Pinpoint the cell where the given text exists, returning its [X, Y] midpoint coordinate. 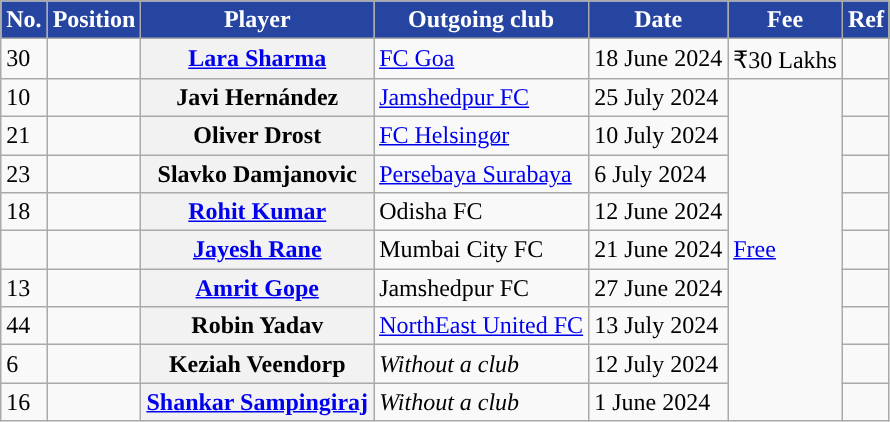
Outgoing club [482, 20]
Free [786, 250]
10 July 2024 [658, 135]
18 June 2024 [658, 59]
Odisha FC [482, 212]
Keziah Veendorp [258, 364]
Date [658, 20]
44 [24, 326]
Oliver Drost [258, 135]
Amrit Gope [258, 288]
21 [24, 135]
27 June 2024 [658, 288]
18 [24, 212]
13 July 2024 [658, 326]
₹30 Lakhs [786, 59]
6 July 2024 [658, 173]
12 June 2024 [658, 212]
30 [24, 59]
Rohit Kumar [258, 212]
Jayesh Rane [258, 250]
Slavko Damjanovic [258, 173]
23 [24, 173]
21 June 2024 [658, 250]
Player [258, 20]
10 [24, 97]
Javi Hernández [258, 97]
12 July 2024 [658, 364]
Mumbai City FC [482, 250]
Robin Yadav [258, 326]
13 [24, 288]
Ref [866, 20]
1 June 2024 [658, 402]
Position [94, 20]
Lara Sharma [258, 59]
FC Helsingør [482, 135]
No. [24, 20]
6 [24, 364]
NorthEast United FC [482, 326]
16 [24, 402]
FC Goa [482, 59]
Persebaya Surabaya [482, 173]
25 July 2024 [658, 97]
Fee [786, 20]
Shankar Sampingiraj [258, 402]
